Return the (x, y) coordinate for the center point of the cell that contains the specified text.  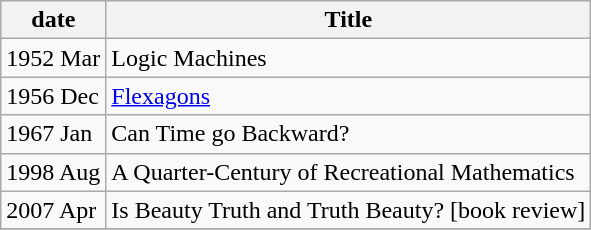
Logic Machines (348, 58)
Is Beauty Truth and Truth Beauty? [book review] (348, 210)
1956 Dec (54, 96)
date (54, 20)
1952 Mar (54, 58)
Title (348, 20)
A Quarter-Century of Recreational Mathematics (348, 172)
2007 Apr (54, 210)
Can Time go Backward? (348, 134)
1998 Aug (54, 172)
1967 Jan (54, 134)
Flexagons (348, 96)
